Find where the given text appears and provide that cell's center as (X, Y) coordinate. 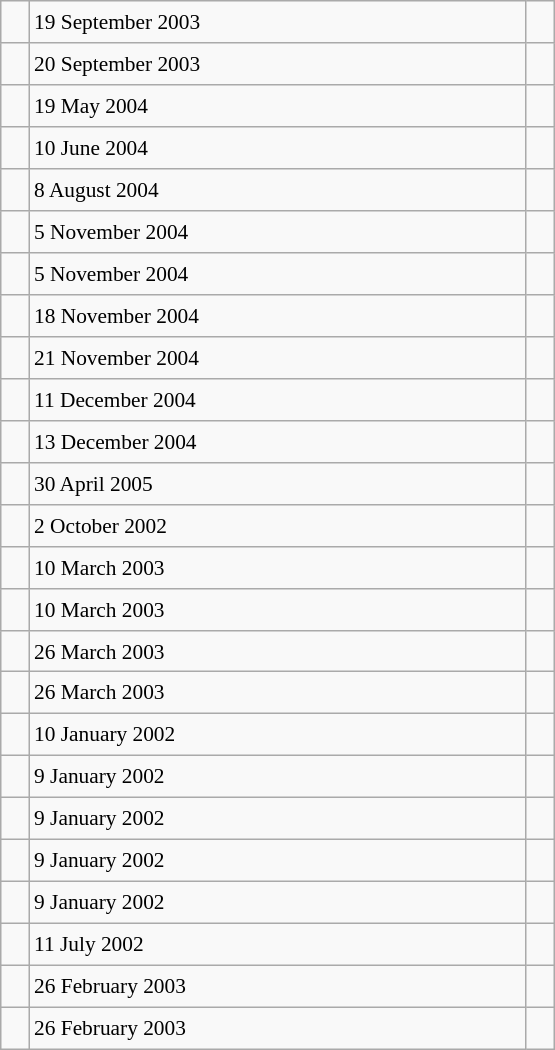
19 September 2003 (278, 22)
13 December 2004 (278, 441)
10 January 2002 (278, 735)
19 May 2004 (278, 106)
11 July 2002 (278, 945)
11 December 2004 (278, 399)
10 June 2004 (278, 148)
30 April 2005 (278, 483)
8 August 2004 (278, 190)
20 September 2003 (278, 64)
21 November 2004 (278, 358)
2 October 2002 (278, 525)
18 November 2004 (278, 316)
